Capture the cell that displays the provided text and extract its [X, Y] central coordinate. 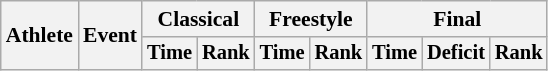
Classical [198, 19]
Freestyle [311, 19]
Deficit [456, 54]
Athlete [40, 36]
Event [110, 36]
Final [457, 19]
